Locate the cell with the specified text and output its [X, Y] center coordinate. 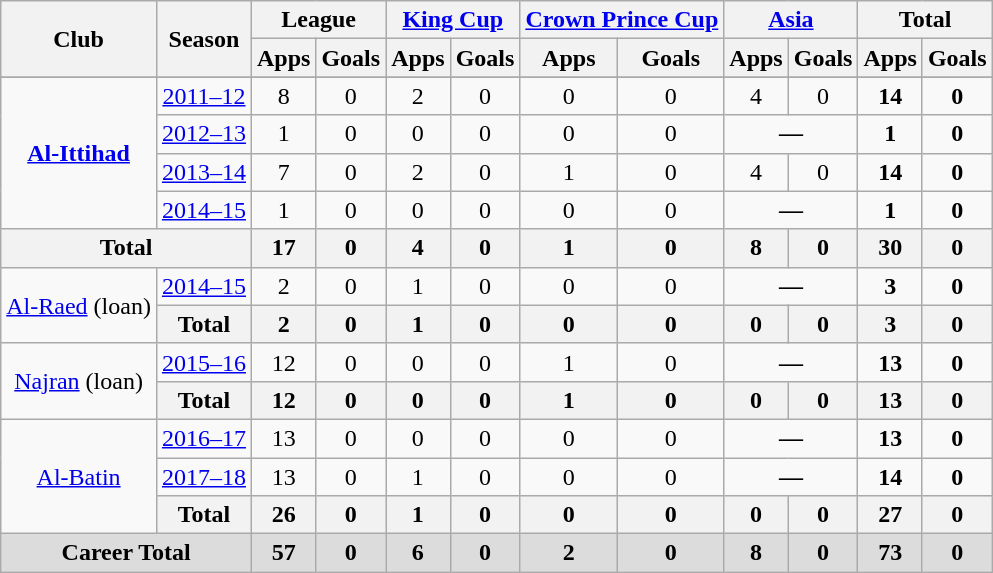
2017–18 [204, 477]
Al-Ittihad [79, 153]
27 [890, 515]
Club [79, 39]
2011–12 [204, 96]
King Cup [453, 20]
2016–17 [204, 438]
Al-Raed (loan) [79, 305]
57 [283, 553]
2012–13 [204, 134]
Asia [791, 20]
73 [890, 553]
League [318, 20]
Crown Prince Cup [622, 20]
Career Total [126, 553]
6 [418, 553]
Season [204, 39]
30 [890, 248]
2013–14 [204, 172]
Al-Batin [79, 476]
Najran (loan) [79, 381]
7 [283, 172]
26 [283, 515]
17 [283, 248]
2015–16 [204, 362]
